Return [x, y] of the center of cell containing provided text 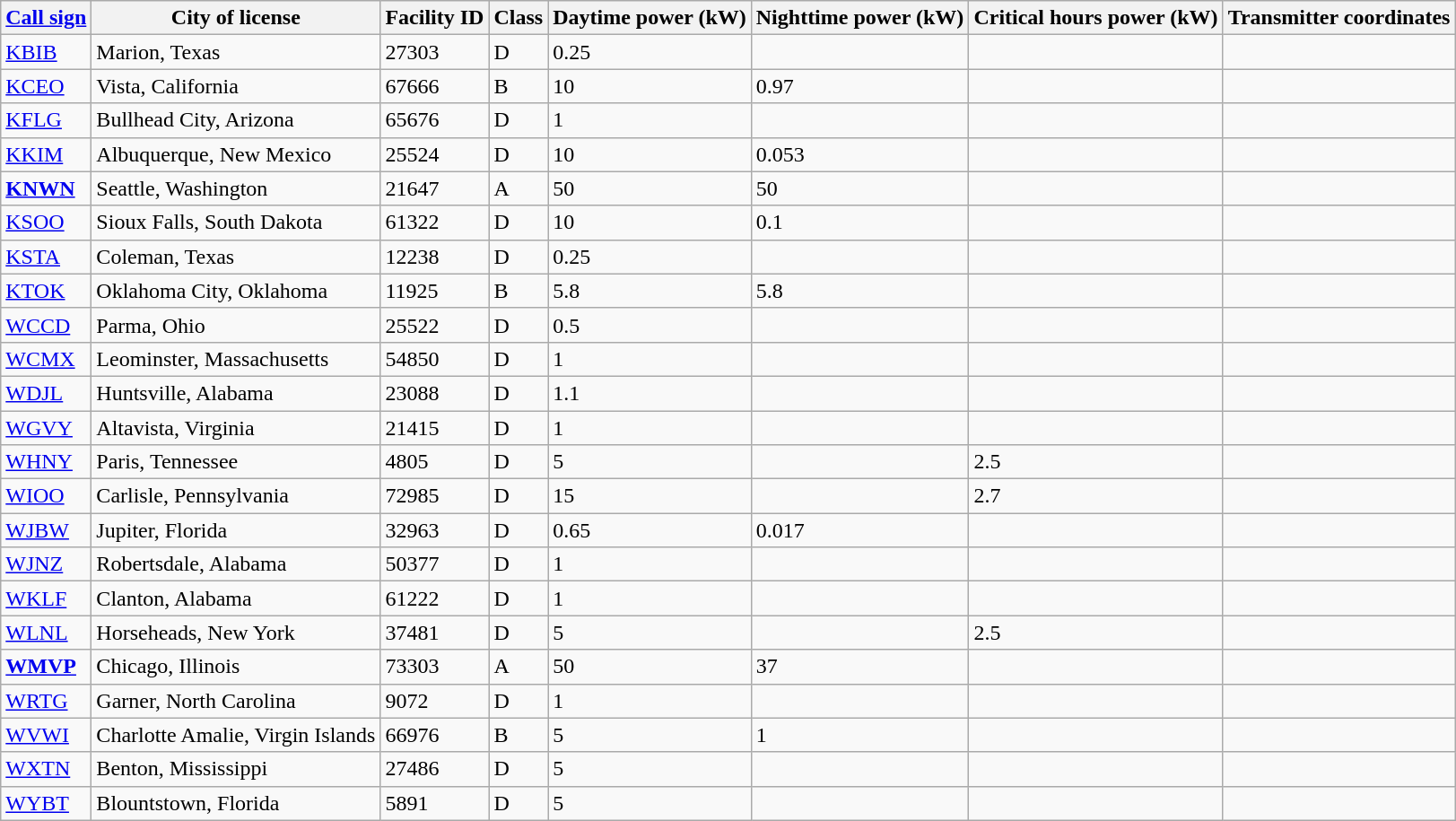
Parma, Ohio [236, 325]
25522 [434, 325]
72985 [434, 496]
0.017 [859, 530]
61322 [434, 223]
0.1 [859, 223]
Coleman, Texas [236, 257]
WKLF [47, 598]
15 [650, 496]
WHNY [47, 462]
KCEO [47, 86]
KSTA [47, 257]
4805 [434, 462]
Daytime power (kW) [650, 18]
0.97 [859, 86]
Blountstown, Florida [236, 803]
Charlotte Amalie, Virgin Islands [236, 735]
27303 [434, 52]
Transmitter coordinates [1338, 18]
Clanton, Alabama [236, 598]
WCCD [47, 325]
Sioux Falls, South Dakota [236, 223]
Seattle, Washington [236, 188]
Class [519, 18]
67666 [434, 86]
WYBT [47, 803]
32963 [434, 530]
Jupiter, Florida [236, 530]
Huntsville, Alabama [236, 393]
Altavista, Virginia [236, 428]
5891 [434, 803]
21415 [434, 428]
Critical hours power (kW) [1096, 18]
Garner, North Carolina [236, 701]
WVWI [47, 735]
KKIM [47, 154]
Paris, Tennessee [236, 462]
WJBW [47, 530]
9072 [434, 701]
WJNZ [47, 564]
0.053 [859, 154]
KBIB [47, 52]
Carlisle, Pennsylvania [236, 496]
WRTG [47, 701]
Horseheads, New York [236, 633]
WLNL [47, 633]
23088 [434, 393]
21647 [434, 188]
65676 [434, 120]
11925 [434, 291]
73303 [434, 667]
12238 [434, 257]
2.7 [1096, 496]
27486 [434, 769]
City of license [236, 18]
Oklahoma City, Oklahoma [236, 291]
Leominster, Massachusetts [236, 359]
WDJL [47, 393]
37 [859, 667]
1.1 [650, 393]
WGVY [47, 428]
66976 [434, 735]
WIOO [47, 496]
Call sign [47, 18]
Albuquerque, New Mexico [236, 154]
37481 [434, 633]
KFLG [47, 120]
Nighttime power (kW) [859, 18]
50377 [434, 564]
25524 [434, 154]
Marion, Texas [236, 52]
KNWN [47, 188]
0.5 [650, 325]
0.65 [650, 530]
61222 [434, 598]
WXTN [47, 769]
WMVP [47, 667]
Robertsdale, Alabama [236, 564]
Bullhead City, Arizona [236, 120]
WCMX [47, 359]
Vista, California [236, 86]
KTOK [47, 291]
54850 [434, 359]
Facility ID [434, 18]
Benton, Mississippi [236, 769]
Chicago, Illinois [236, 667]
KSOO [47, 223]
